Identify which cell holds the provided text, then report its [X, Y] central coordinate. 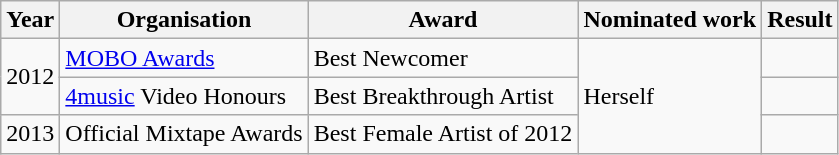
Official Mixtape Awards [184, 134]
MOBO Awards [184, 58]
Best Breakthrough Artist [443, 96]
Herself [670, 96]
Organisation [184, 20]
2012 [30, 77]
Nominated work [670, 20]
Best Female Artist of 2012 [443, 134]
Award [443, 20]
Best Newcomer [443, 58]
4music Video Honours [184, 96]
2013 [30, 134]
Year [30, 20]
Result [800, 20]
